Capture the cell that displays the provided text and extract its [x, y] central coordinate. 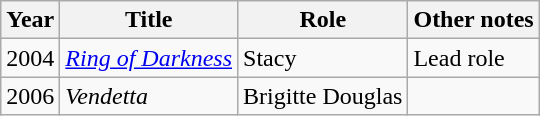
2006 [30, 96]
Lead role [474, 58]
Role [323, 20]
Stacy [323, 58]
Vendetta [149, 96]
Title [149, 20]
2004 [30, 58]
Brigitte Douglas [323, 96]
Year [30, 20]
Ring of Darkness [149, 58]
Other notes [474, 20]
